Extract the [X, Y] coordinate from the center of the cell holding the provided text.  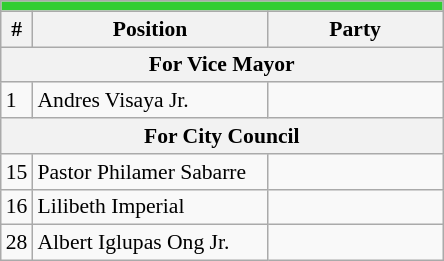
For City Council [222, 136]
16 [17, 207]
Position [150, 29]
Pastor Philamer Sabarre [150, 172]
28 [17, 243]
For Vice Mayor [222, 65]
Party [356, 29]
Lilibeth Imperial [150, 207]
1 [17, 101]
# [17, 29]
Andres Visaya Jr. [150, 101]
15 [17, 172]
Albert Iglupas Ong Jr. [150, 243]
